Output the (x, y) coordinate of the center of the cell containing the given text.  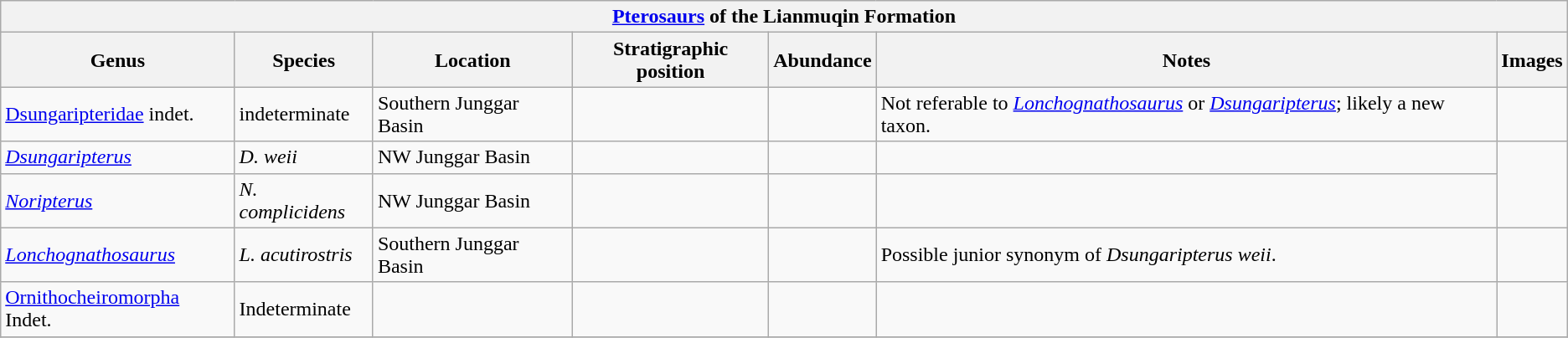
N. complicidens (303, 201)
Notes (1186, 60)
Abundance (823, 60)
Dsungaripterus (117, 157)
Dsungaripteridae indet. (117, 114)
Lonchognathosaurus (117, 254)
Location (472, 60)
Not referable to Lonchognathosaurus or Dsungaripterus; likely a new taxon. (1186, 114)
Genus (117, 60)
L. acutirostris (303, 254)
Possible junior synonym of Dsungaripterus weii. (1186, 254)
Ornithocheiromorpha Indet. (117, 310)
indeterminate (303, 114)
Stratigraphic position (670, 60)
D. weii (303, 157)
Indeterminate (303, 310)
Noripterus (117, 201)
Images (1532, 60)
Species (303, 60)
Pterosaurs of the Lianmuqin Formation (784, 17)
